Find where the given text appears and provide that cell's center as [x, y] coordinate. 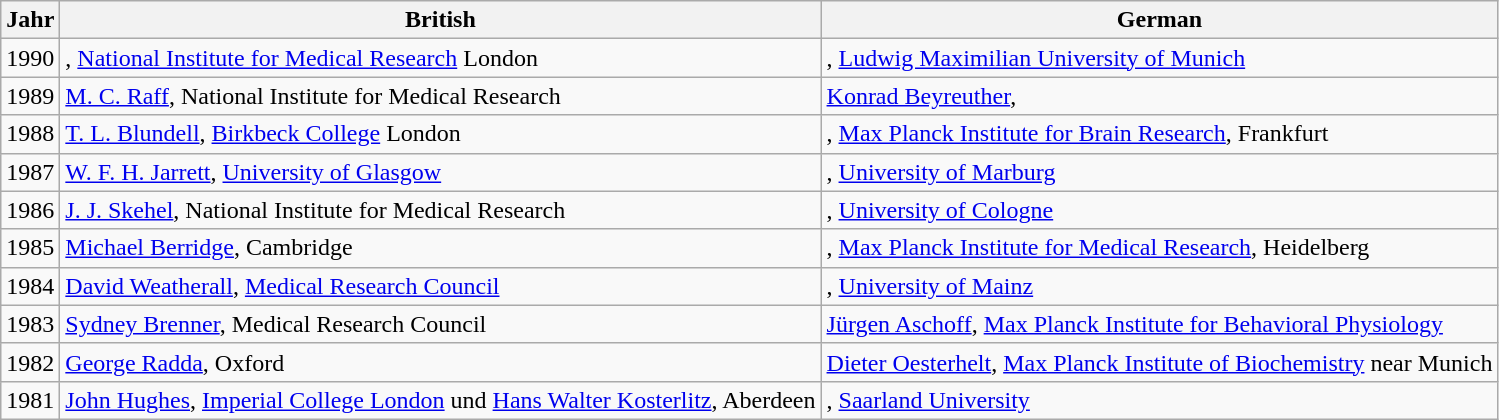
1983 [30, 324]
1990 [30, 58]
, University of Marburg [1160, 172]
1989 [30, 96]
1982 [30, 362]
Jürgen Aschoff, Max Planck Institute for Behavioral Physiology [1160, 324]
1984 [30, 286]
M. C. Raff, National Institute for Medical Research [440, 96]
1985 [30, 248]
1986 [30, 210]
Michael Berridge, Cambridge [440, 248]
Dieter Oesterhelt, Max Planck Institute of Biochemistry near Munich [1160, 362]
1981 [30, 400]
1988 [30, 134]
David Weatherall, Medical Research Council [440, 286]
Sydney Brenner, Medical Research Council [440, 324]
1987 [30, 172]
Jahr [30, 20]
George Radda, Oxford [440, 362]
T. L. Blundell, Birkbeck College London [440, 134]
John Hughes, Imperial College London und Hans Walter Kosterlitz, Aberdeen [440, 400]
Konrad Beyreuther, [1160, 96]
, University of Mainz [1160, 286]
, Ludwig Maximilian University of Munich [1160, 58]
J. J. Skehel, National Institute for Medical Research [440, 210]
, Saarland University [1160, 400]
German [1160, 20]
British [440, 20]
, National Institute for Medical Research London [440, 58]
, University of Cologne [1160, 210]
W. F. H. Jarrett, University of Glasgow [440, 172]
, Max Planck Institute for Brain Research, Frankfurt [1160, 134]
, Max Planck Institute for Medical Research, Heidelberg [1160, 248]
